Return [X, Y] of the center of cell containing provided text 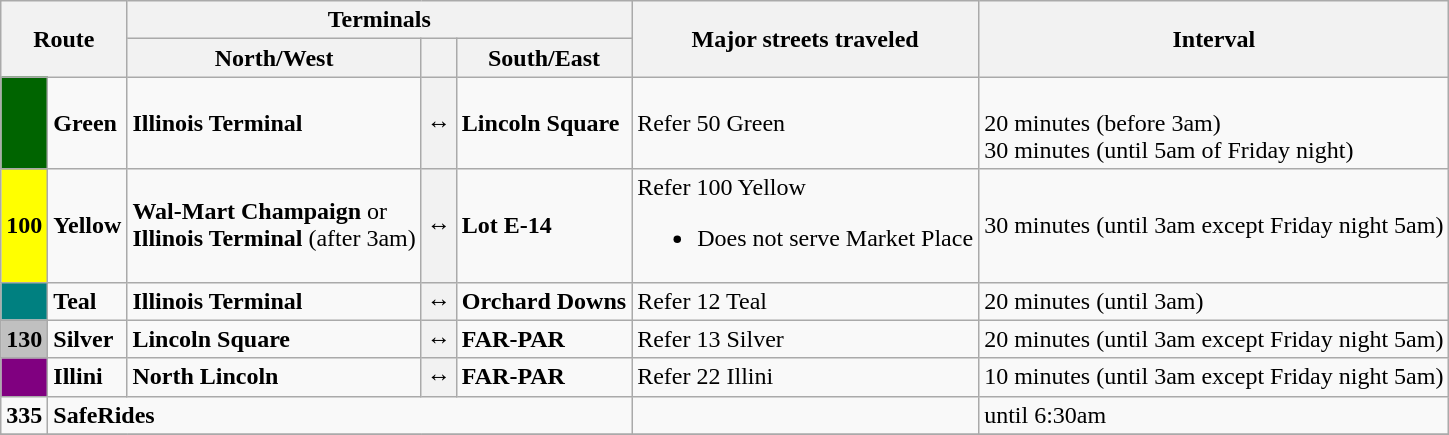
Refer 100 YellowDoes not serve Market Place [806, 226]
Yellow [88, 226]
20 minutes (until 3am) [1214, 301]
South/East [544, 58]
30 minutes (until 3am except Friday night 5am) [1214, 226]
100 [24, 226]
Terminals [380, 20]
Route [64, 39]
Refer 50 Green [806, 123]
North/West [274, 58]
Orchard Downs [544, 301]
130 [24, 339]
Wal-Mart Champaign or Illinois Terminal (after 3am) [274, 226]
Refer 13 Silver [806, 339]
Refer 22 Illini [806, 377]
SafeRides [340, 415]
Illini [88, 377]
335 [24, 415]
North Lincoln [274, 377]
Lot E-14 [544, 226]
Teal [88, 301]
10 minutes (until 3am except Friday night 5am) [1214, 377]
Green [88, 123]
20 minutes (until 3am except Friday night 5am) [1214, 339]
Refer 12 Teal [806, 301]
Silver [88, 339]
until 6:30am [1214, 415]
Major streets traveled [806, 39]
Interval [1214, 39]
20 minutes (before 3am) 30 minutes (until 5am of Friday night) [1214, 123]
